Identify which cell holds the provided text, then report its [X, Y] central coordinate. 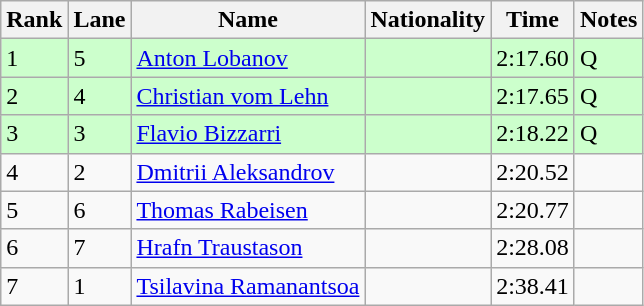
Hrafn Traustason [248, 248]
Flavio Bizzarri [248, 134]
2:17.60 [533, 58]
2:28.08 [533, 248]
Thomas Rabeisen [248, 210]
2:17.65 [533, 96]
Tsilavina Ramanantsoa [248, 286]
Dmitrii Aleksandrov [248, 172]
2:20.52 [533, 172]
Lane [100, 20]
Notes [608, 20]
Anton Lobanov [248, 58]
Rank [34, 20]
2:20.77 [533, 210]
Name [248, 20]
2:38.41 [533, 286]
Christian vom Lehn [248, 96]
Time [533, 20]
Nationality [428, 20]
2:18.22 [533, 134]
